Capture the cell that displays the provided text and extract its [X, Y] central coordinate. 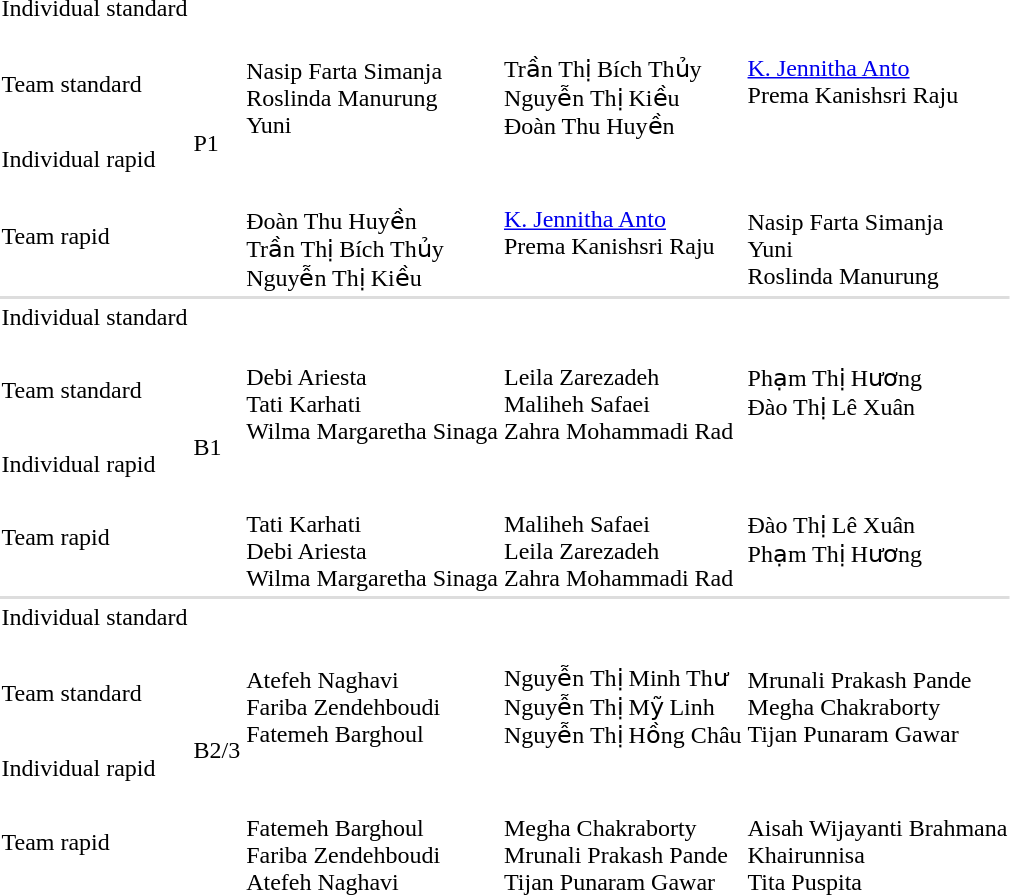
Atefeh NaghaviFariba ZendehboudiFatemeh Barghoul [372, 693]
Maliheh SafaeiLeila ZarezadehZahra Mohammadi Rad [622, 538]
B1 [217, 448]
Debi AriestaTati KarhatiWilma Margaretha Sinaga [372, 390]
Nguyễn Thị Minh ThưNguyễn Thị Mỹ LinhNguyễn Thị Hồng Châu [622, 693]
Tati KarhatiDebi AriestaWilma Margaretha Sinaga [372, 538]
Đào Thị Lê XuânPhạm Thị Hương [878, 538]
Phạm Thị HươngĐào Thị Lê Xuân [878, 390]
Leila ZarezadehMaliheh SafaeiZahra Mohammadi Rad [622, 390]
Nasip Farta SimanjaRoslinda ManurungYuni [372, 84]
Nasip Farta SimanjaYuniRoslinda Manurung [878, 236]
Đoàn Thu HuyềnTrần Thị Bích ThủyNguyễn Thị Kiều [372, 236]
Mrunali Prakash PandeMegha ChakrabortyTijan Punaram Gawar [878, 693]
Trần Thị Bích ThủyNguyễn Thị KiềuĐoàn Thu Huyền [622, 84]
